Determine the [X, Y] coordinate at the center of the cell enclosing the given text.  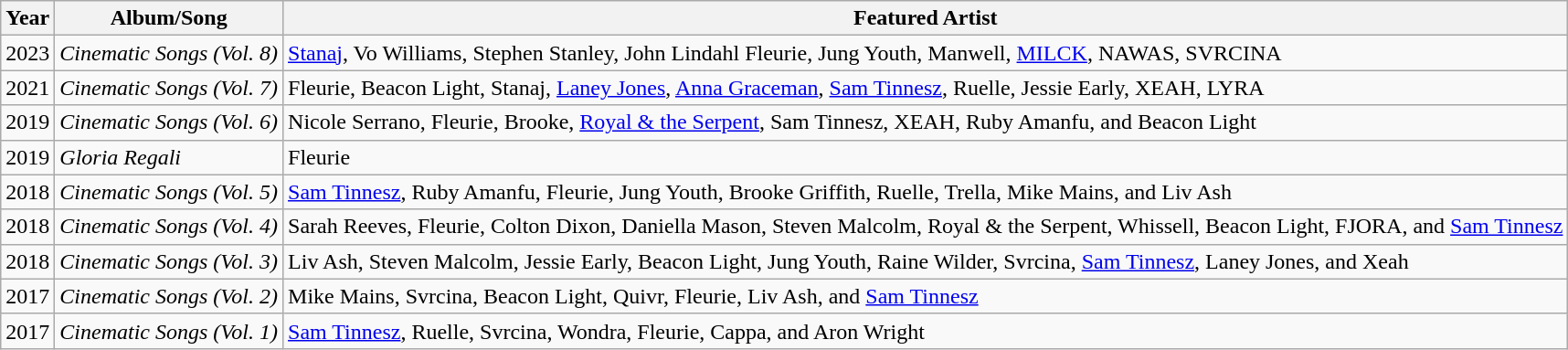
2023 [27, 53]
Cinematic Songs (Vol. 6) [169, 122]
Cinematic Songs (Vol. 7) [169, 88]
Year [27, 18]
2021 [27, 88]
Sam Tinnesz, Ruby Amanfu, Fleurie, Jung Youth, Brooke Griffith, Ruelle, Trella, Mike Mains, and Liv Ash [926, 192]
Liv Ash, Steven Malcolm, Jessie Early, Beacon Light, Jung Youth, Raine Wilder, Svrcina, Sam Tinnesz, Laney Jones, and Xeah [926, 261]
Gloria Regali [169, 157]
Sam Tinnesz, Ruelle, Svrcina, Wondra, Fleurie, Cappa, and Aron Wright [926, 331]
Featured Artist [926, 18]
Cinematic Songs (Vol. 4) [169, 227]
Cinematic Songs (Vol. 8) [169, 53]
Cinematic Songs (Vol. 2) [169, 296]
Cinematic Songs (Vol. 3) [169, 261]
Nicole Serrano, Fleurie, Brooke, Royal & the Serpent, Sam Tinnesz, XEAH, Ruby Amanfu, and Beacon Light [926, 122]
Mike Mains, Svrcina, Beacon Light, Quivr, Fleurie, Liv Ash, and Sam Tinnesz [926, 296]
Stanaj, Vo Williams, Stephen Stanley, John Lindahl Fleurie, Jung Youth, Manwell, MILCK, NAWAS, SVRCINA [926, 53]
Cinematic Songs (Vol. 1) [169, 331]
Sarah Reeves, Fleurie, Colton Dixon, Daniella Mason, Steven Malcolm, Royal & the Serpent, Whissell, Beacon Light, FJORA, and Sam Tinnesz [926, 227]
Cinematic Songs (Vol. 5) [169, 192]
Fleurie [926, 157]
Fleurie, Beacon Light, Stanaj, Laney Jones, Anna Graceman, Sam Tinnesz, Ruelle, Jessie Early, XEAH, LYRA [926, 88]
Album/Song [169, 18]
